Determine the [x, y] coordinate at the center of the cell enclosing the given text.  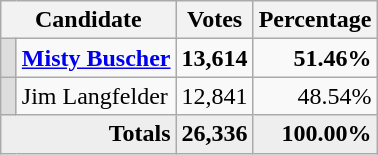
48.54% [315, 96]
100.00% [315, 134]
Totals [88, 134]
12,841 [214, 96]
26,336 [214, 134]
Percentage [315, 20]
Misty Buscher [96, 58]
Votes [214, 20]
Jim Langfelder [96, 96]
Candidate [88, 20]
13,614 [214, 58]
51.46% [315, 58]
